For the text-containing cell, return its midpoint in (X, Y) coordinate format. 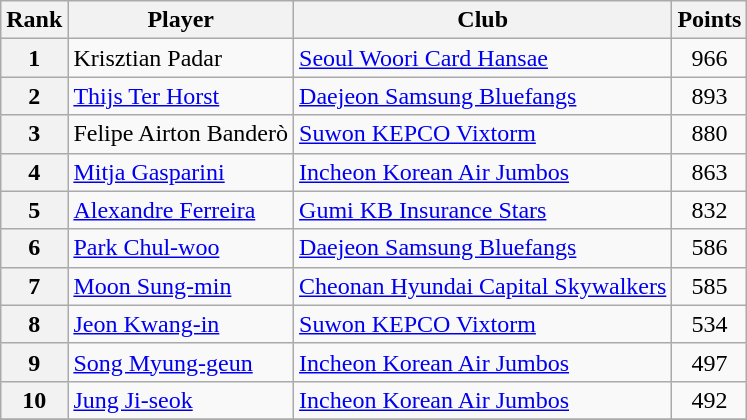
585 (710, 286)
7 (34, 286)
966 (710, 58)
6 (34, 248)
880 (710, 134)
Points (710, 20)
863 (710, 172)
8 (34, 324)
893 (710, 96)
9 (34, 362)
586 (710, 248)
Jeon Kwang-in (181, 324)
Felipe Airton Banderò (181, 134)
Seoul Woori Card Hansae (483, 58)
Thijs Ter Horst (181, 96)
832 (710, 210)
Cheonan Hyundai Capital Skywalkers (483, 286)
4 (34, 172)
497 (710, 362)
Song Myung-geun (181, 362)
534 (710, 324)
Gumi KB Insurance Stars (483, 210)
5 (34, 210)
Rank (34, 20)
10 (34, 400)
492 (710, 400)
Park Chul-woo (181, 248)
1 (34, 58)
Jung Ji-seok (181, 400)
2 (34, 96)
Moon Sung-min (181, 286)
Alexandre Ferreira (181, 210)
Club (483, 20)
Krisztian Padar (181, 58)
3 (34, 134)
Mitja Gasparini (181, 172)
Player (181, 20)
